Identify which cell holds the provided text, then report its (X, Y) central coordinate. 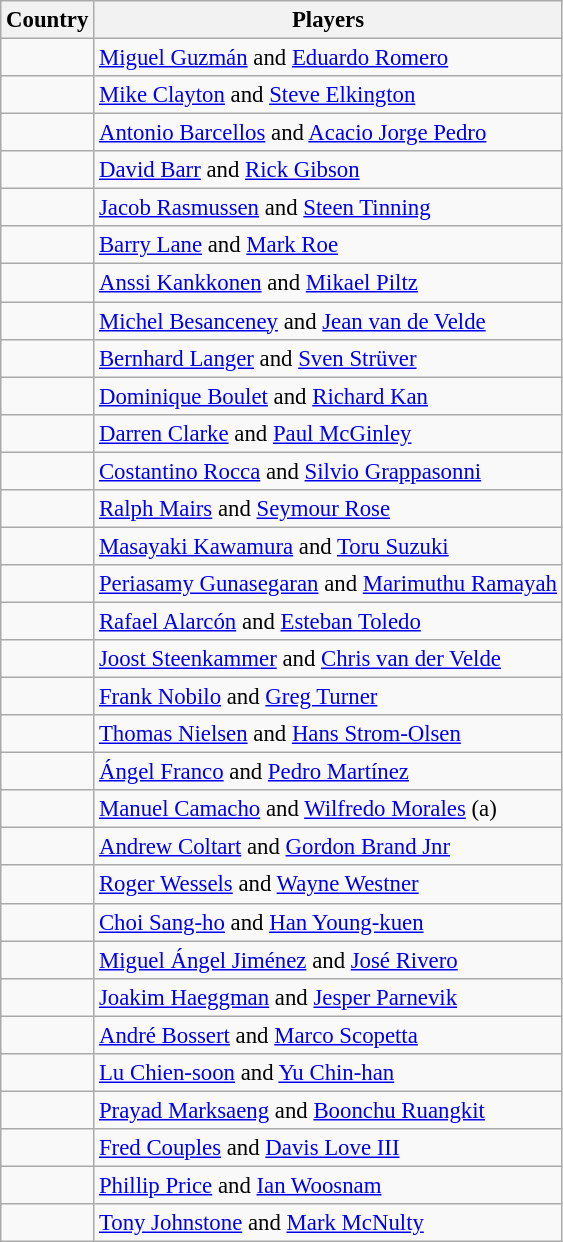
Mike Clayton and Steve Elkington (328, 95)
Country (48, 20)
Miguel Guzmán and Eduardo Romero (328, 58)
Ralph Mairs and Seymour Rose (328, 509)
Darren Clarke and Paul McGinley (328, 433)
Bernhard Langer and Sven Strüver (328, 358)
Lu Chien-soon and Yu Chin-han (328, 1073)
Thomas Nielsen and Hans Strom-Olsen (328, 734)
David Barr and Rick Gibson (328, 170)
Players (328, 20)
Ángel Franco and Pedro Martínez (328, 772)
Fred Couples and Davis Love III (328, 1148)
Andrew Coltart and Gordon Brand Jnr (328, 847)
Rafael Alarcón and Esteban Toledo (328, 621)
André Bossert and Marco Scopetta (328, 1035)
Jacob Rasmussen and Steen Tinning (328, 208)
Phillip Price and Ian Woosnam (328, 1185)
Masayaki Kawamura and Toru Suzuki (328, 546)
Frank Nobilo and Greg Turner (328, 697)
Barry Lane and Mark Roe (328, 245)
Tony Johnstone and Mark McNulty (328, 1223)
Roger Wessels and Wayne Westner (328, 885)
Manuel Camacho and Wilfredo Morales (a) (328, 809)
Antonio Barcellos and Acacio Jorge Pedro (328, 133)
Dominique Boulet and Richard Kan (328, 396)
Prayad Marksaeng and Boonchu Ruangkit (328, 1110)
Anssi Kankkonen and Mikael Piltz (328, 283)
Michel Besanceney and Jean van de Velde (328, 321)
Choi Sang-ho and Han Young-kuen (328, 922)
Joost Steenkammer and Chris van der Velde (328, 659)
Miguel Ángel Jiménez and José Rivero (328, 960)
Joakim Haeggman and Jesper Parnevik (328, 997)
Costantino Rocca and Silvio Grappasonni (328, 471)
Periasamy Gunasegaran and Marimuthu Ramayah (328, 584)
